Locate the cell with the specified text and output its (X, Y) center coordinate. 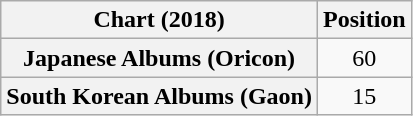
15 (364, 96)
Position (364, 20)
60 (364, 58)
Chart (2018) (160, 20)
South Korean Albums (Gaon) (160, 96)
Japanese Albums (Oricon) (160, 58)
